Locate the cell with the specified text and output its (X, Y) center coordinate. 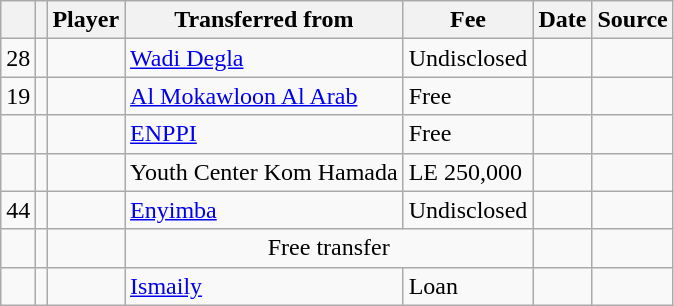
Free transfer (329, 248)
Ismaily (264, 286)
Date (562, 20)
19 (18, 96)
Wadi Degla (264, 58)
Transferred from (264, 20)
44 (18, 210)
Al Mokawloon Al Arab (264, 96)
28 (18, 58)
Youth Center Kom Hamada (264, 172)
Loan (468, 286)
Player (86, 20)
Enyimba (264, 210)
Source (632, 20)
ENPPI (264, 134)
LE 250,000 (468, 172)
Fee (468, 20)
